From the cell containing the given text, extract its center point as [X, Y] coordinate. 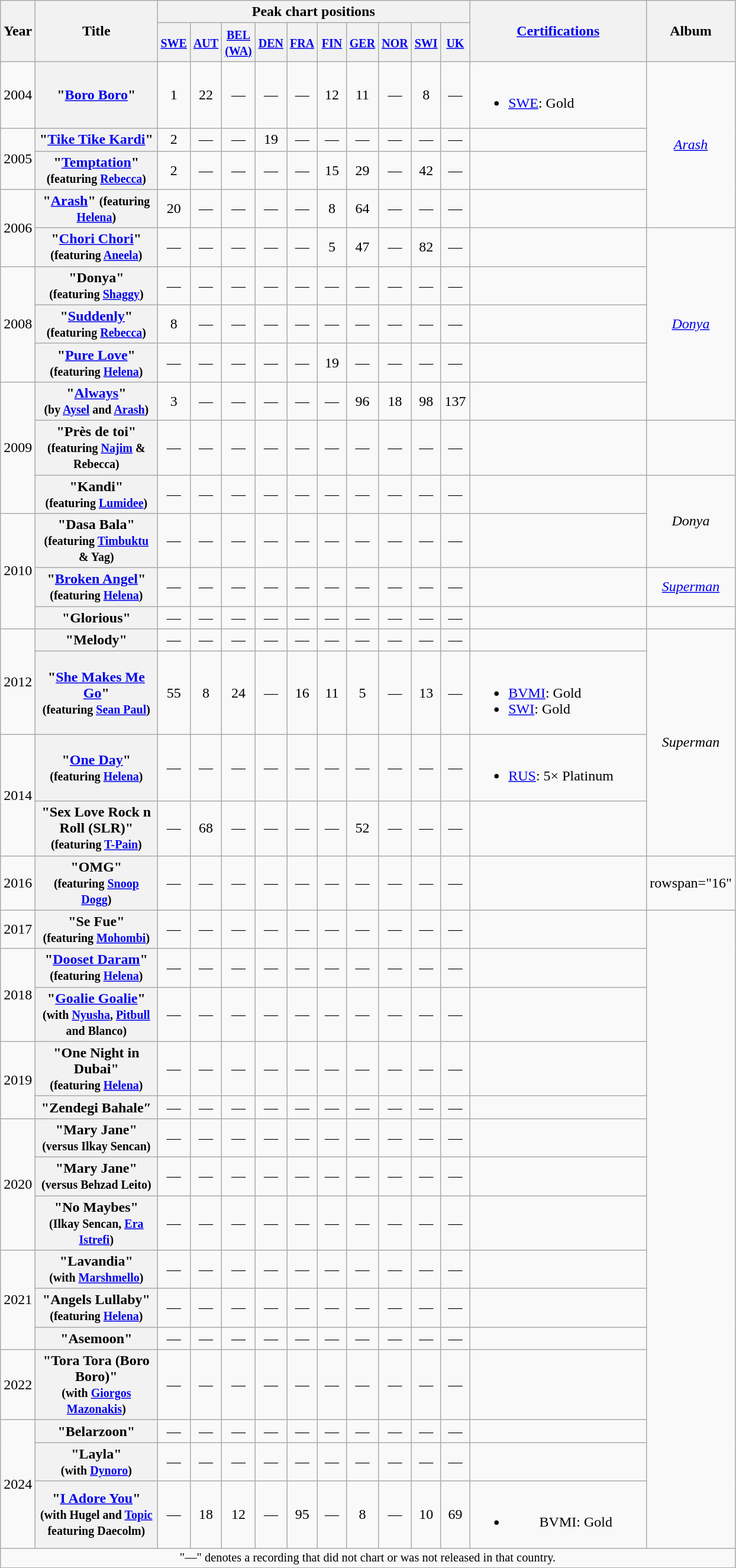
"Donya" (featuring Shaggy) [96, 285]
98 [426, 401]
22 [206, 95]
"She Makes Me Go" (featuring Sean Paul) [96, 693]
47 [362, 247]
"OMG" (featuring Snoop Dogg) [96, 883]
2004 [18, 95]
"Suddenly" (featuring Rebecca) [96, 324]
2017 [18, 929]
2020 [18, 1184]
2021 [18, 1300]
20 [174, 208]
DEN [271, 43]
"Arash" (featuring Helena) [96, 208]
10 [426, 1515]
68 [206, 828]
FRA [302, 43]
"Lavandia" (with Marshmello) [96, 1270]
"Dooset Daram" (featuring Helena) [96, 968]
24 [239, 693]
3 [174, 401]
UK [456, 43]
Album [691, 31]
137 [456, 401]
95 [302, 1515]
rowspan="16" [691, 883]
52 [362, 828]
"Kandi" (featuring Lumidee) [96, 493]
"Boro Boro" [96, 95]
"I Adore You" (with Hugel and Topic featuring Daecolm) [96, 1515]
SWE [174, 43]
Arash [691, 144]
SWI [426, 43]
GER [362, 43]
"Broken Angel" (featuring Helena) [96, 587]
42 [426, 170]
"Layla" (with Dynoro) [96, 1461]
BEL(WA) [239, 43]
2016 [18, 883]
69 [456, 1515]
Peak chart positions [314, 12]
"Always" (by Aysel and Arash) [96, 401]
Year [18, 31]
BVMI: GoldSWI: Gold [559, 693]
2018 [18, 995]
"Temptation" (featuring Rebecca) [96, 170]
"Se Fue" (featuring Mohombi) [96, 929]
55 [174, 693]
AUT [206, 43]
"Mary Jane" (versus Ilkay Sencan) [96, 1137]
"One Night in Dubai" (featuring Helena) [96, 1069]
"Zendegi Bahale″ [96, 1107]
"Mary Jane" (versus Behzad Leito) [96, 1176]
Certifications [559, 31]
"One Day" (featuring Helena) [96, 768]
82 [426, 247]
2014 [18, 795]
29 [362, 170]
SWE: Gold [559, 95]
"Sex Love Rock n Roll (SLR)" (featuring T-Pain) [96, 828]
15 [333, 170]
13 [426, 693]
"Tike Tike Kardi" [96, 140]
2024 [18, 1484]
2008 [18, 324]
"Glorious" [96, 618]
2010 [18, 572]
2005 [18, 159]
FIN [333, 43]
"—" denotes a recording that did not chart or was not released in that country. [368, 1558]
64 [362, 208]
"Goalie Goalie" (with Nyusha, Pitbull and Blanco) [96, 1014]
2012 [18, 682]
NOR [395, 43]
"Tora Tora (Boro Boro)" (with Giorgos Mazonakis) [96, 1385]
BVMI: Gold [559, 1515]
96 [362, 401]
"No Maybes" (Ilkay Sencan, Era Istrefi) [96, 1222]
"Asemoon" [96, 1338]
2009 [18, 447]
"Dasa Bala" (featuring Timbuktu & Yag) [96, 541]
2006 [18, 228]
"Près de toi" (featuring Najim & Rebecca) [96, 447]
2019 [18, 1080]
2022 [18, 1385]
"Belarzoon" [96, 1431]
"Angels Lullaby" (featuring Helena) [96, 1308]
"Melody" [96, 640]
Title [96, 31]
"Pure Love" (featuring Helena) [96, 362]
1 [174, 95]
RUS: 5× Platinum [559, 768]
"Chori Chori" (featuring Aneela) [96, 247]
16 [302, 693]
